Detect which cell encompasses the target text, then output its [x, y] center coordinate. 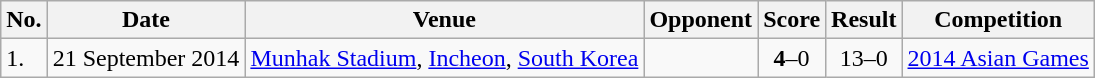
1. [24, 58]
Result [864, 20]
Score [792, 20]
Competition [998, 20]
2014 Asian Games [998, 58]
13–0 [864, 58]
Date [146, 20]
Venue [444, 20]
Munhak Stadium, Incheon, South Korea [444, 58]
21 September 2014 [146, 58]
4–0 [792, 58]
Opponent [701, 20]
No. [24, 20]
